Output the (X, Y) coordinate of the center of the cell containing the given text.  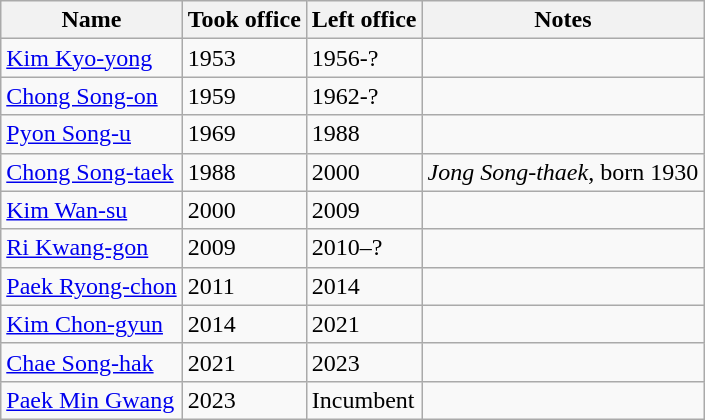
Kim Wan-su (92, 210)
Incumbent (364, 400)
Paek Ryong-chon (92, 286)
1962-? (364, 96)
1959 (244, 96)
Pyon Song-u (92, 134)
Paek Min Gwang (92, 400)
Kim Chon-gyun (92, 324)
1969 (244, 134)
Jong Song-thaek, born 1930 (563, 172)
Took office (244, 20)
2010–? (364, 248)
Chong Song-taek (92, 172)
Kim Kyo-yong (92, 58)
2011 (244, 286)
Name (92, 20)
Chong Song-on (92, 96)
Ri Kwang-gon (92, 248)
1956-? (364, 58)
Notes (563, 20)
Chae Song-hak (92, 362)
Left office (364, 20)
1953 (244, 58)
